Scan for the cell matching the given text and deliver its [X, Y] coordinate at center. 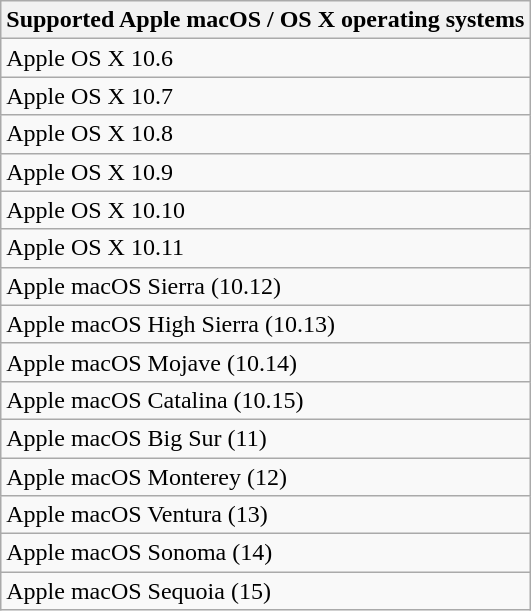
Apple OS X 10.7 [266, 96]
Apple macOS Sequoia (15) [266, 591]
Apple macOS High Sierra (10.13) [266, 324]
Apple OS X 10.6 [266, 58]
Apple macOS Big Sur (11) [266, 438]
Apple OS X 10.9 [266, 172]
Apple macOS Sierra (10.12) [266, 286]
Apple OS X 10.8 [266, 134]
Apple OS X 10.11 [266, 248]
Apple macOS Catalina (10.15) [266, 400]
Apple macOS Monterey (12) [266, 477]
Apple OS X 10.10 [266, 210]
Apple macOS Mojave (10.14) [266, 362]
Supported Apple macOS / OS X operating systems [266, 20]
Apple macOS Sonoma (14) [266, 553]
Apple macOS Ventura (13) [266, 515]
